Pinpoint the cell where the given text exists, returning its (X, Y) midpoint coordinate. 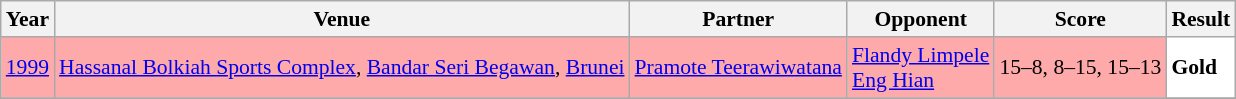
Hassanal Bolkiah Sports Complex, Bandar Seri Begawan, Brunei (342, 68)
1999 (28, 68)
Partner (738, 19)
Pramote Teerawiwatana (738, 68)
Opponent (920, 19)
Year (28, 19)
Result (1200, 19)
Gold (1200, 68)
15–8, 8–15, 15–13 (1080, 68)
Venue (342, 19)
Score (1080, 19)
Flandy Limpele Eng Hian (920, 68)
